Locate the cell with the specified text and output its [x, y] center coordinate. 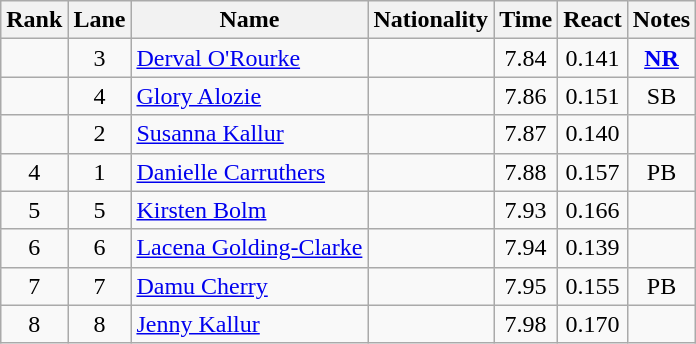
7.84 [526, 58]
7.86 [526, 96]
Lane [100, 20]
Nationality [431, 20]
0.166 [593, 210]
Danielle Carruthers [250, 172]
7.87 [526, 134]
0.140 [593, 134]
7.95 [526, 286]
Susanna Kallur [250, 134]
Jenny Kallur [250, 324]
Derval O'Rourke [250, 58]
Time [526, 20]
1 [100, 172]
7.94 [526, 248]
NR [661, 58]
Name [250, 20]
Kirsten Bolm [250, 210]
Lacena Golding-Clarke [250, 248]
SB [661, 96]
0.157 [593, 172]
3 [100, 58]
0.155 [593, 286]
0.139 [593, 248]
React [593, 20]
Rank [34, 20]
Damu Cherry [250, 286]
Notes [661, 20]
2 [100, 134]
0.151 [593, 96]
7.93 [526, 210]
Glory Alozie [250, 96]
0.141 [593, 58]
7.98 [526, 324]
7.88 [526, 172]
0.170 [593, 324]
